Scan for the cell matching the given text and deliver its (x, y) coordinate at center. 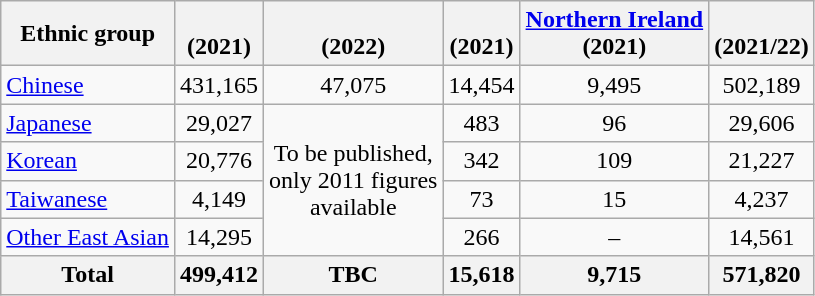
73 (482, 199)
20,776 (218, 161)
14,561 (762, 237)
483 (482, 123)
502,189 (762, 85)
29,606 (762, 123)
Korean (88, 161)
14,295 (218, 237)
14,454 (482, 85)
96 (614, 123)
15 (614, 199)
Japanese (88, 123)
571,820 (762, 275)
TBC (354, 275)
9,495 (614, 85)
Chinese (88, 85)
Northern Ireland (2021) (614, 34)
Other East Asian (88, 237)
– (614, 237)
499,412 (218, 275)
29,027 (218, 123)
(2022) (354, 34)
342 (482, 161)
4,237 (762, 199)
4,149 (218, 199)
15,618 (482, 275)
266 (482, 237)
Total (88, 275)
Taiwanese (88, 199)
To be published, only 2011 figures available (354, 180)
431,165 (218, 85)
47,075 (354, 85)
9,715 (614, 275)
Ethnic group (88, 34)
21,227 (762, 161)
(2021/22) (762, 34)
109 (614, 161)
